From the cell containing the given text, extract its center point as [X, Y] coordinate. 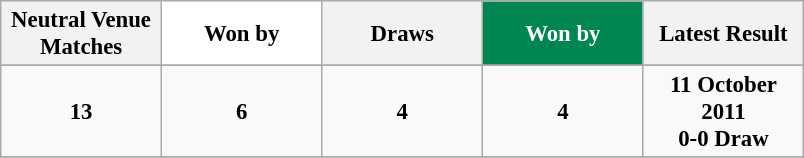
Neutral Venue Matches [82, 34]
Latest Result [724, 34]
11 October 20110-0 Draw [724, 112]
6 [242, 112]
Draws [402, 34]
13 [82, 112]
